Search for the cell housing the specified text and yield its (X, Y) center coordinate. 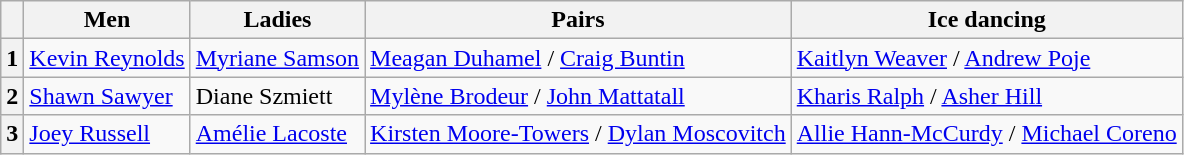
Allie Hann-McCurdy / Michael Coreno (986, 134)
Kaitlyn Weaver / Andrew Poje (986, 58)
Diane Szmiett (277, 96)
Amélie Lacoste (277, 134)
Kharis Ralph / Asher Hill (986, 96)
1 (12, 58)
Mylène Brodeur / John Mattatall (578, 96)
Men (107, 20)
2 (12, 96)
Pairs (578, 20)
Myriane Samson (277, 58)
Joey Russell (107, 134)
Shawn Sawyer (107, 96)
Ice dancing (986, 20)
Kevin Reynolds (107, 58)
Meagan Duhamel / Craig Buntin (578, 58)
3 (12, 134)
Ladies (277, 20)
Kirsten Moore-Towers / Dylan Moscovitch (578, 134)
